Capture the cell that displays the provided text and extract its [X, Y] central coordinate. 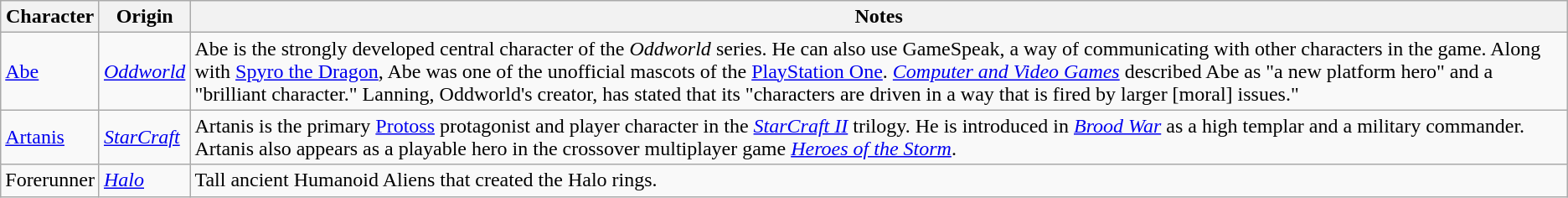
Halo [144, 180]
Character [50, 17]
Artanis [50, 138]
Abe [50, 71]
Forerunner [50, 180]
StarCraft [144, 138]
Origin [144, 17]
Notes [879, 17]
Oddworld [144, 71]
Tall ancient Humanoid Aliens that created the Halo rings. [879, 180]
